Detect which cell encompasses the target text, then output its [X, Y] center coordinate. 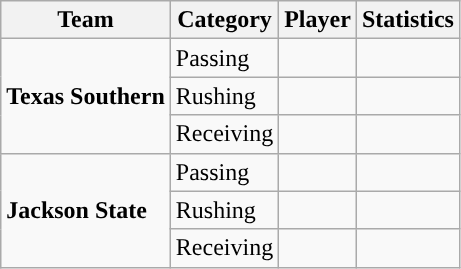
Player [318, 20]
Team [86, 20]
Texas Southern [86, 96]
Category [224, 20]
Jackson State [86, 210]
Statistics [408, 20]
